Find where the given text appears and provide that cell's center as [x, y] coordinate. 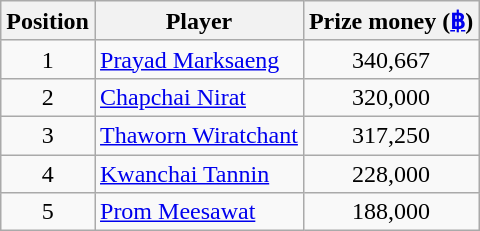
Position [48, 21]
4 [48, 173]
188,000 [390, 212]
Kwanchai Tannin [198, 173]
Prize money (฿) [390, 21]
Prom Meesawat [198, 212]
317,250 [390, 135]
Player [198, 21]
Chapchai Nirat [198, 97]
Prayad Marksaeng [198, 59]
3 [48, 135]
340,667 [390, 59]
2 [48, 97]
1 [48, 59]
228,000 [390, 173]
5 [48, 212]
Thaworn Wiratchant [198, 135]
320,000 [390, 97]
